Provide the [X, Y] coordinate of the cell's center where the given text is located.  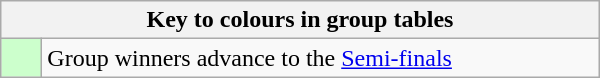
Key to colours in group tables [300, 20]
Group winners advance to the Semi-finals [320, 58]
